Identify which cell holds the provided text, then report its (X, Y) central coordinate. 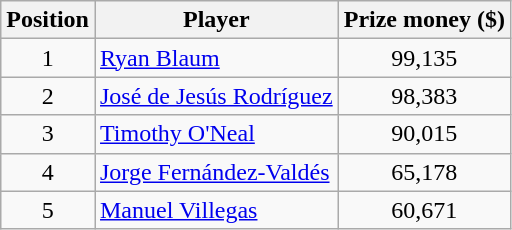
Position (48, 20)
2 (48, 96)
1 (48, 58)
Timothy O'Neal (216, 134)
98,383 (424, 96)
Prize money ($) (424, 20)
5 (48, 210)
Manuel Villegas (216, 210)
José de Jesús Rodríguez (216, 96)
99,135 (424, 58)
Player (216, 20)
4 (48, 172)
65,178 (424, 172)
90,015 (424, 134)
Ryan Blaum (216, 58)
3 (48, 134)
Jorge Fernández-Valdés (216, 172)
60,671 (424, 210)
